Determine the (x, y) coordinate at the center of the cell enclosing the given text.  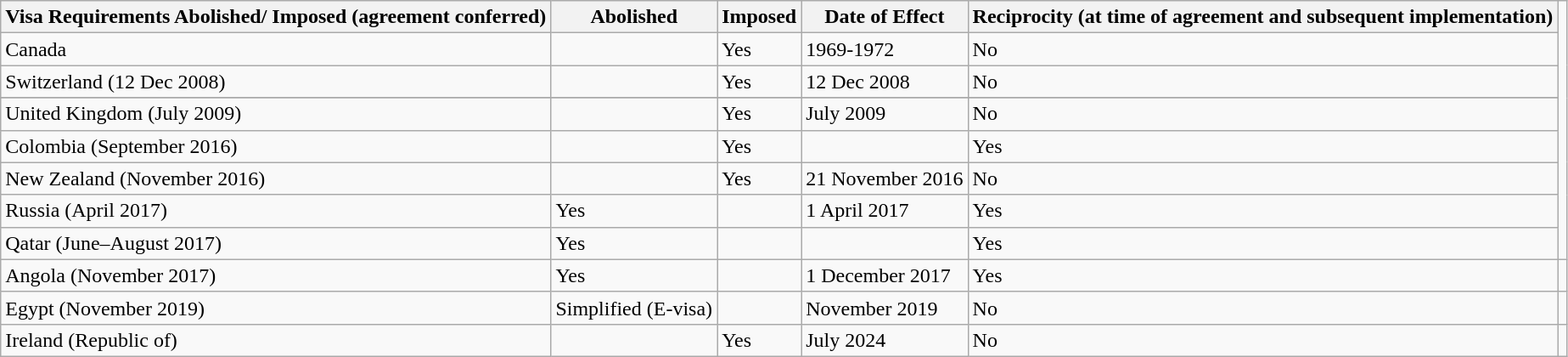
1 December 2017 (885, 275)
1969-1972 (885, 49)
Reciprocity (at time of agreement and subsequent implementation) (1263, 17)
United Kingdom (July 2009) (276, 114)
Angola (November 2017) (276, 275)
12 Dec 2008 (885, 82)
Canada (276, 49)
Qatar (June–August 2017) (276, 243)
Abolished (634, 17)
New Zealand (November 2016) (276, 178)
21 November 2016 (885, 178)
Imposed (759, 17)
Russia (April 2017) (276, 211)
November 2019 (885, 308)
Switzerland (12 Dec 2008) (276, 82)
1 April 2017 (885, 211)
Simplified (E-visa) (634, 308)
Ireland (Republic of) (276, 340)
Visa Requirements Abolished/ Imposed (agreement conferred) (276, 17)
July 2009 (885, 114)
July 2024 (885, 340)
Colombia (September 2016) (276, 146)
Date of Effect (885, 17)
Egypt (November 2019) (276, 308)
